Capture the cell that displays the provided text and extract its [x, y] central coordinate. 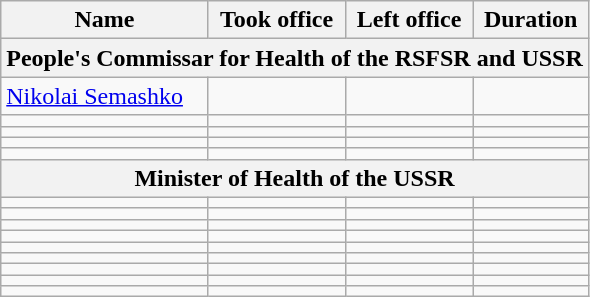
Left office [409, 20]
Took office [276, 20]
Nikolai Semashko [104, 96]
Name [104, 20]
Minister of Health of the USSR [295, 178]
People's Commissar for Health of the RSFSR and USSR [295, 58]
Duration [530, 20]
